Return the (X, Y) coordinate for the center point of the cell that contains the specified text.  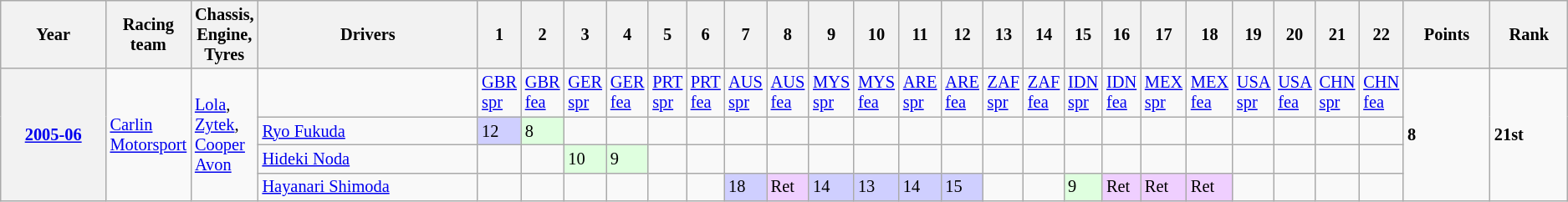
Hayanari Shimoda (368, 187)
MYS fea (876, 93)
PRT spr (667, 93)
GBR spr (499, 93)
Carlin Motorsport (149, 135)
5 (667, 34)
ZAF fea (1044, 93)
GBR fea (543, 93)
20 (1295, 34)
MEX spr (1164, 93)
USA fea (1295, 93)
MYS spr (831, 93)
Lola,Zytek,Cooper Avon (224, 135)
ZAF spr (1004, 93)
16 (1121, 34)
ARE spr (920, 93)
Ryo Fukuda (368, 131)
11 (920, 34)
2 (543, 34)
21st (1529, 135)
Hideki Noda (368, 159)
21 (1338, 34)
Points (1447, 34)
Chassis,Engine,Tyres (224, 34)
Year (54, 34)
GER spr (585, 93)
1 (499, 34)
19 (1253, 34)
17 (1164, 34)
ARE fea (962, 93)
USA spr (1253, 93)
7 (745, 34)
PRT fea (706, 93)
Rank (1529, 34)
AUS spr (745, 93)
6 (706, 34)
AUS fea (788, 93)
CHN spr (1338, 93)
IDN spr (1083, 93)
Drivers (368, 34)
IDN fea (1121, 93)
22 (1382, 34)
MEX fea (1209, 93)
CHN fea (1382, 93)
3 (585, 34)
GER fea (627, 93)
Racingteam (149, 34)
4 (627, 34)
2005-06 (54, 135)
